Search for the cell housing the specified text and yield its [x, y] center coordinate. 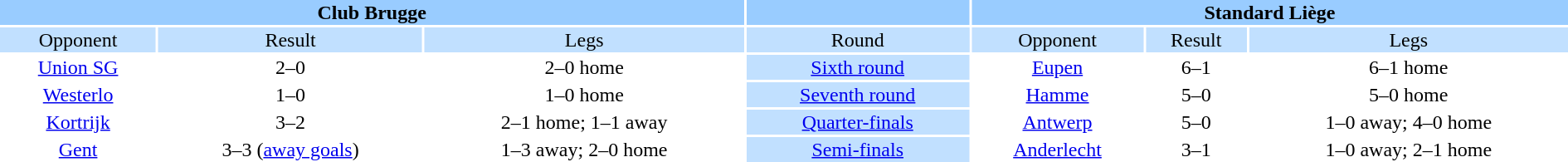
1–0 home [584, 95]
3–1 [1196, 150]
1–3 away; 2–0 home [584, 150]
Quarter-finals [858, 122]
1–0 [290, 95]
6–1 home [1409, 67]
Club Brugge [372, 12]
Eupen [1057, 67]
Antwerp [1057, 122]
1–0 away; 2–1 home [1409, 150]
Hamme [1057, 95]
Semi-finals [858, 150]
1–0 away; 4–0 home [1409, 122]
3–3 (away goals) [290, 150]
2–0 home [584, 67]
Gent [78, 150]
5–0 home [1409, 95]
2–1 home; 1–1 away [584, 122]
Sixth round [858, 67]
Round [858, 40]
Anderlecht [1057, 150]
3–2 [290, 122]
Seventh round [858, 95]
Westerlo [78, 95]
2–0 [290, 67]
6–1 [1196, 67]
Union SG [78, 67]
Standard Liège [1269, 12]
Kortrijk [78, 122]
